Identify which cell holds the provided text, then report its [x, y] central coordinate. 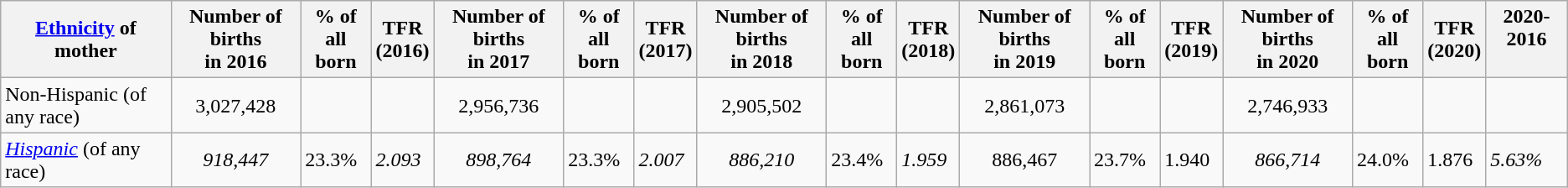
1.940 [1191, 159]
1.876 [1454, 159]
23.4% [862, 159]
TFR(2019) [1191, 39]
TFR(2017) [665, 39]
898,764 [499, 159]
2,861,073 [1025, 106]
886,467 [1025, 159]
Non-Hispanic (of any race) [85, 106]
5.63% [1526, 159]
Number of birthsin 2018 [762, 39]
3,027,428 [236, 106]
Number of birthsin 2017 [499, 39]
2,956,736 [499, 106]
Ethnicity of mother [85, 39]
Number of birthsin 2020 [1288, 39]
Number of birthsin 2016 [236, 39]
TFR(2016) [402, 39]
TFR(2020) [1454, 39]
23.7% [1125, 159]
866,714 [1288, 159]
2020-2016 [1526, 39]
TFR(2018) [928, 39]
Number of birthsin 2019 [1025, 39]
1.959 [928, 159]
2,905,502 [762, 106]
24.0% [1387, 159]
2.007 [665, 159]
Hispanic (of any race) [85, 159]
2.093 [402, 159]
2,746,933 [1288, 106]
886,210 [762, 159]
918,447 [236, 159]
